Capture the cell that displays the provided text and extract its (X, Y) central coordinate. 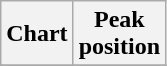
Chart (37, 34)
Peakposition (119, 34)
